For the text-containing cell, return its midpoint in [x, y] coordinate format. 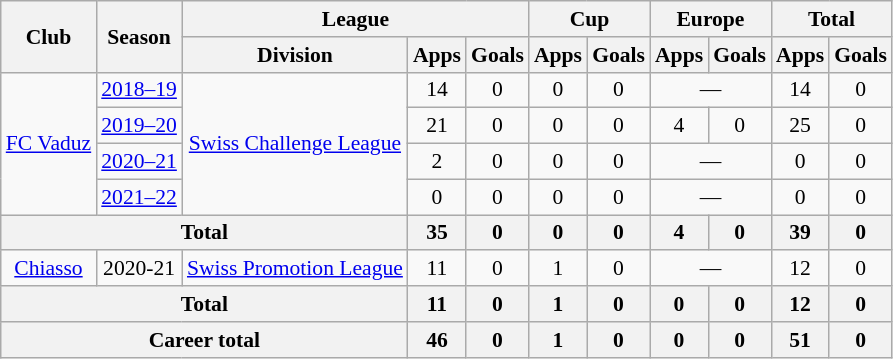
FC Vaduz [48, 143]
51 [800, 340]
2 [437, 162]
Europe [710, 19]
2020-21 [139, 269]
25 [800, 126]
Division [295, 55]
2018–19 [139, 90]
Swiss Challenge League [295, 143]
League [356, 19]
35 [437, 233]
2019–20 [139, 126]
Swiss Promotion League [295, 269]
Career total [204, 340]
39 [800, 233]
Club [48, 36]
21 [437, 126]
2020–21 [139, 162]
2021–22 [139, 197]
46 [437, 340]
Cup [590, 19]
Season [139, 36]
Chiasso [48, 269]
